From the cell containing the given text, extract its center point as (x, y) coordinate. 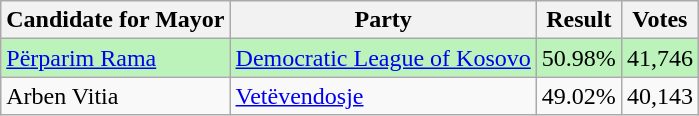
Candidate for Mayor (116, 20)
Arben Vitia (116, 96)
Result (578, 20)
Vetëvendosje (383, 96)
Votes (660, 20)
40,143 (660, 96)
41,746 (660, 58)
Përparim Rama (116, 58)
Democratic League of Kosovo (383, 58)
49.02% (578, 96)
50.98% (578, 58)
Party (383, 20)
